Detect which cell encompasses the target text, then output its (x, y) center coordinate. 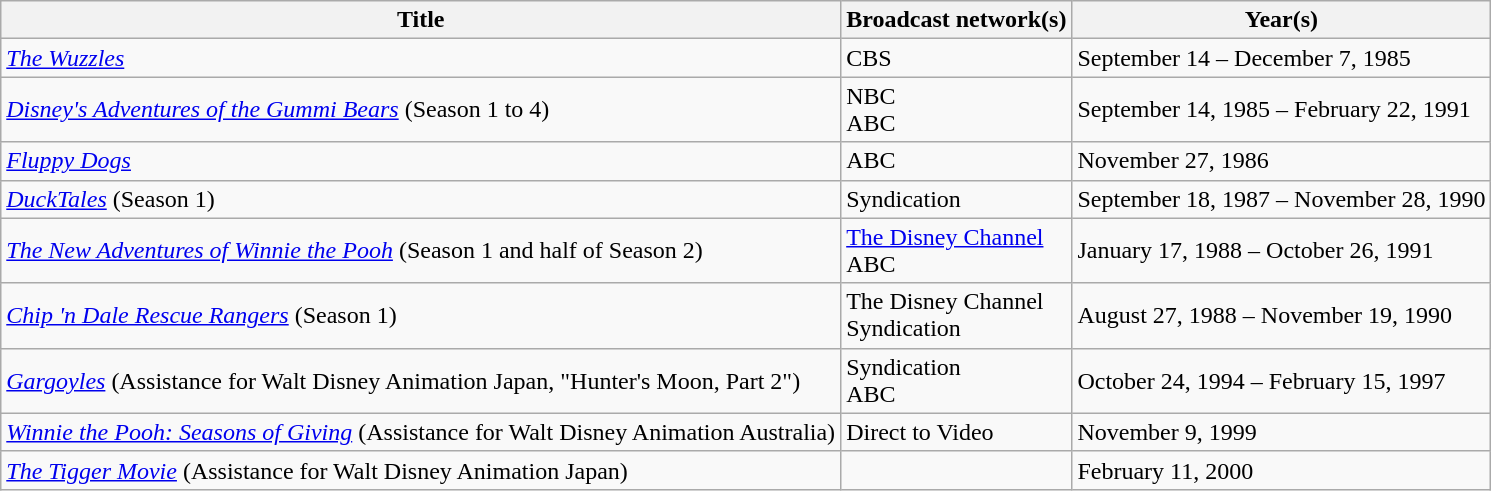
Direct to Video (956, 432)
February 11, 2000 (1282, 470)
November 9, 1999 (1282, 432)
NBCABC (956, 110)
Year(s) (1282, 20)
The Disney ChannelSyndication (956, 316)
Disney's Adventures of the Gummi Bears (Season 1 to 4) (421, 110)
SyndicationABC (956, 380)
Winnie the Pooh: Seasons of Giving (Assistance for Walt Disney Animation Australia) (421, 432)
ABC (956, 161)
CBS (956, 58)
September 18, 1987 – November 28, 1990 (1282, 199)
September 14, 1985 – February 22, 1991 (1282, 110)
The New Adventures of Winnie the Pooh (Season 1 and half of Season 2) (421, 250)
Fluppy Dogs (421, 161)
The Disney ChannelABC (956, 250)
Syndication (956, 199)
The Tigger Movie (Assistance for Walt Disney Animation Japan) (421, 470)
August 27, 1988 – November 19, 1990 (1282, 316)
November 27, 1986 (1282, 161)
January 17, 1988 – October 26, 1991 (1282, 250)
Gargoyles (Assistance for Walt Disney Animation Japan, "Hunter's Moon, Part 2") (421, 380)
Broadcast network(s) (956, 20)
October 24, 1994 – February 15, 1997 (1282, 380)
The Wuzzles (421, 58)
Chip 'n Dale Rescue Rangers (Season 1) (421, 316)
DuckTales (Season 1) (421, 199)
Title (421, 20)
September 14 – December 7, 1985 (1282, 58)
